Extract the (x, y) coordinate from the center of the cell holding the provided text.  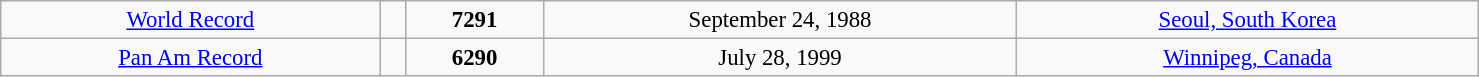
6290 (474, 58)
Seoul, South Korea (1248, 20)
September 24, 1988 (780, 20)
World Record (190, 20)
7291 (474, 20)
Pan Am Record (190, 58)
Winnipeg, Canada (1248, 58)
July 28, 1999 (780, 58)
